Detect which cell encompasses the target text, then output its [X, Y] center coordinate. 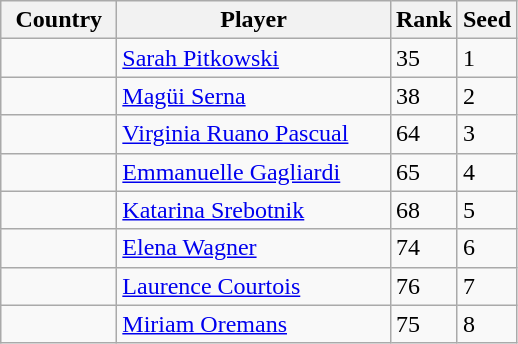
76 [424, 286]
Rank [424, 20]
Seed [486, 20]
2 [486, 96]
68 [424, 210]
38 [424, 96]
75 [424, 324]
65 [424, 172]
74 [424, 248]
Player [254, 20]
Miriam Oremans [254, 324]
6 [486, 248]
Laurence Courtois [254, 286]
3 [486, 134]
Country [59, 20]
5 [486, 210]
8 [486, 324]
Elena Wagner [254, 248]
Magüi Serna [254, 96]
1 [486, 58]
64 [424, 134]
4 [486, 172]
Katarina Srebotnik [254, 210]
7 [486, 286]
35 [424, 58]
Emmanuelle Gagliardi [254, 172]
Virginia Ruano Pascual [254, 134]
Sarah Pitkowski [254, 58]
